Capture the cell that displays the provided text and extract its (x, y) central coordinate. 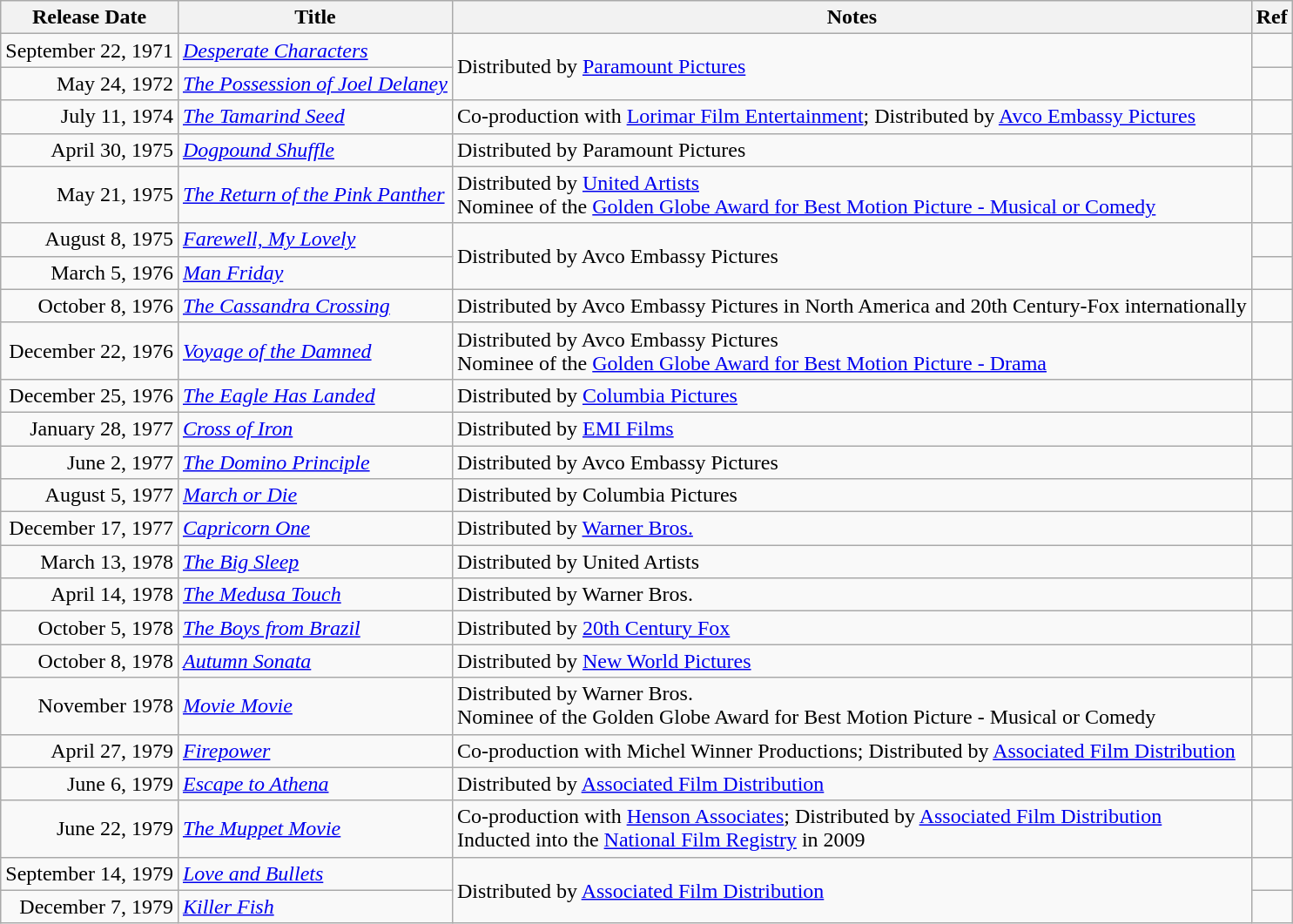
August 8, 1975 (90, 239)
October 8, 1976 (90, 306)
Co-production with Michel Winner Productions; Distributed by Associated Film Distribution (852, 751)
Distributed by New World Pictures (852, 661)
Capricorn One (315, 529)
Notes (852, 17)
Autumn Sonata (315, 661)
November 1978 (90, 705)
Firepower (315, 751)
June 6, 1979 (90, 784)
December 17, 1977 (90, 529)
Distributed by United Artists (852, 562)
June 2, 1977 (90, 462)
July 11, 1974 (90, 117)
Co-production with Henson Associates; Distributed by Associated Film DistributionInducted into the National Film Registry in 2009 (852, 829)
Distributed by 20th Century Fox (852, 628)
Dogpound Shuffle (315, 150)
June 22, 1979 (90, 829)
October 5, 1978 (90, 628)
Release Date (90, 17)
Movie Movie (315, 705)
Cross of Iron (315, 428)
March 5, 1976 (90, 273)
Killer Fish (315, 907)
Co-production with Lorimar Film Entertainment; Distributed by Avco Embassy Pictures (852, 117)
August 5, 1977 (90, 496)
October 8, 1978 (90, 661)
Escape to Athena (315, 784)
April 30, 1975 (90, 150)
The Boys from Brazil (315, 628)
September 14, 1979 (90, 873)
Voyage of the Damned (315, 350)
Distributed by United ArtistsNominee of the Golden Globe Award for Best Motion Picture - Musical or Comedy (852, 195)
December 25, 1976 (90, 395)
Distributed by Avco Embassy PicturesNominee of the Golden Globe Award for Best Motion Picture - Drama (852, 350)
Desperate Characters (315, 51)
Farewell, My Lovely (315, 239)
The Muppet Movie (315, 829)
The Big Sleep (315, 562)
April 27, 1979 (90, 751)
March or Die (315, 496)
The Medusa Touch (315, 595)
Distributed by EMI Films (852, 428)
The Return of the Pink Panther (315, 195)
The Eagle Has Landed (315, 395)
Man Friday (315, 273)
September 22, 1971 (90, 51)
The Tamarind Seed (315, 117)
Title (315, 17)
January 28, 1977 (90, 428)
Love and Bullets (315, 873)
December 7, 1979 (90, 907)
March 13, 1978 (90, 562)
December 22, 1976 (90, 350)
Distributed by Avco Embassy Pictures in North America and 20th Century-Fox internationally (852, 306)
The Cassandra Crossing (315, 306)
The Domino Principle (315, 462)
Ref (1271, 17)
Distributed by Warner Bros.Nominee of the Golden Globe Award for Best Motion Picture - Musical or Comedy (852, 705)
May 24, 1972 (90, 84)
May 21, 1975 (90, 195)
April 14, 1978 (90, 595)
The Possession of Joel Delaney (315, 84)
